Identify which cell holds the provided text, then report its [x, y] central coordinate. 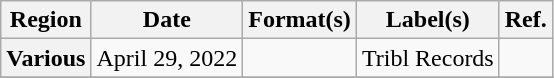
Ref. [526, 20]
April 29, 2022 [167, 58]
Various [46, 58]
Region [46, 20]
Label(s) [428, 20]
Tribl Records [428, 58]
Format(s) [300, 20]
Date [167, 20]
